Output the [x, y] coordinate of the center of the cell containing the given text.  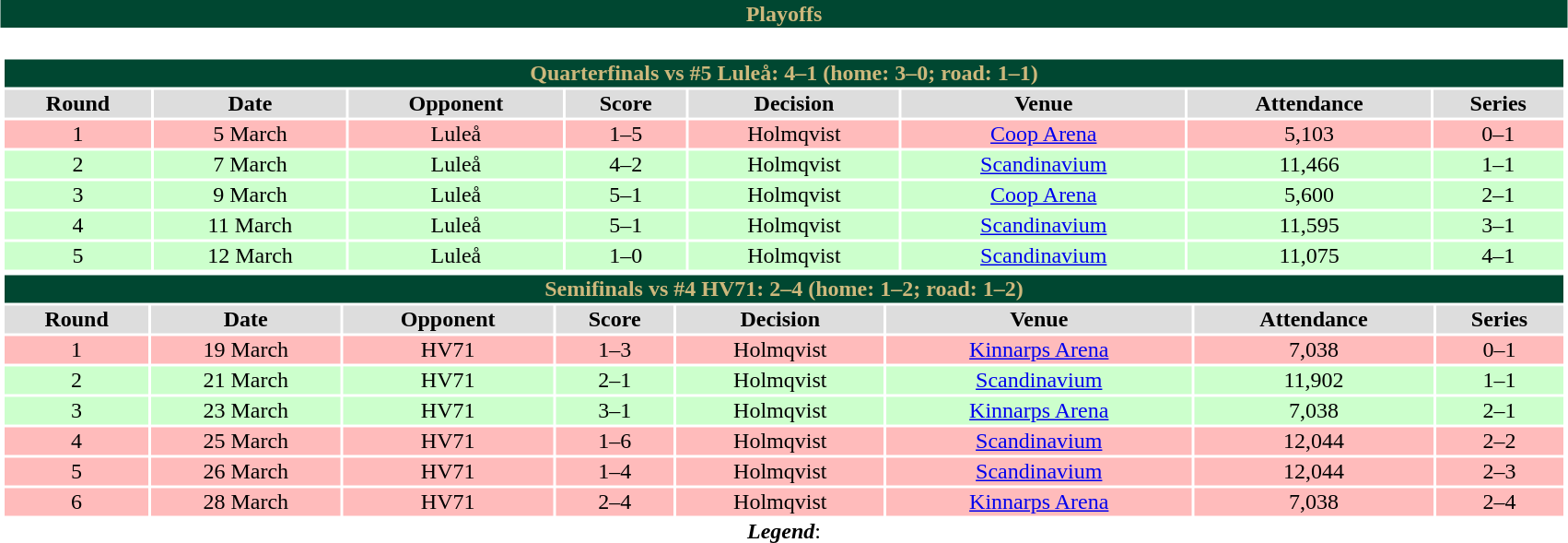
26 March [246, 471]
1–6 [615, 442]
7 March [251, 165]
11,902 [1314, 381]
23 March [246, 410]
Semifinals vs #4 HV71: 2–4 (home: 1–2; road: 1–2) [783, 289]
11,595 [1308, 226]
1–0 [626, 255]
1–5 [626, 134]
12 March [251, 255]
5,600 [1308, 195]
21 March [246, 381]
5 March [251, 134]
Quarterfinals vs #5 Luleå: 4–1 (home: 3–0; road: 1–1) [783, 73]
2–3 [1499, 471]
11,466 [1308, 165]
28 March [246, 502]
Playoffs [784, 14]
19 March [246, 349]
2–2 [1499, 442]
25 March [246, 442]
6 [76, 502]
1–4 [615, 471]
4–1 [1498, 255]
11 March [251, 226]
9 March [251, 195]
4–2 [626, 165]
5,103 [1308, 134]
1–3 [615, 349]
11,075 [1308, 255]
